Capture the cell that displays the provided text and extract its [X, Y] central coordinate. 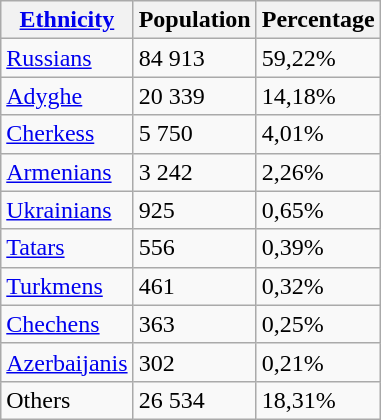
0,25% [318, 324]
14,18% [318, 96]
Russians [67, 58]
Chechens [67, 324]
Ukrainians [67, 210]
0,65% [318, 210]
556 [194, 248]
26 534 [194, 400]
363 [194, 324]
Cherkess [67, 134]
Tatars [67, 248]
59,22% [318, 58]
Adyghe [67, 96]
Percentage [318, 20]
Others [67, 400]
925 [194, 210]
Armenians [67, 172]
Azerbaijanis [67, 362]
84 913 [194, 58]
0,39% [318, 248]
3 242 [194, 172]
5 750 [194, 134]
18,31% [318, 400]
461 [194, 286]
20 339 [194, 96]
0,32% [318, 286]
4,01% [318, 134]
302 [194, 362]
0,21% [318, 362]
2,26% [318, 172]
Population [194, 20]
Turkmens [67, 286]
Ethnicity [67, 20]
